Pinpoint the cell where the given text exists, returning its [x, y] midpoint coordinate. 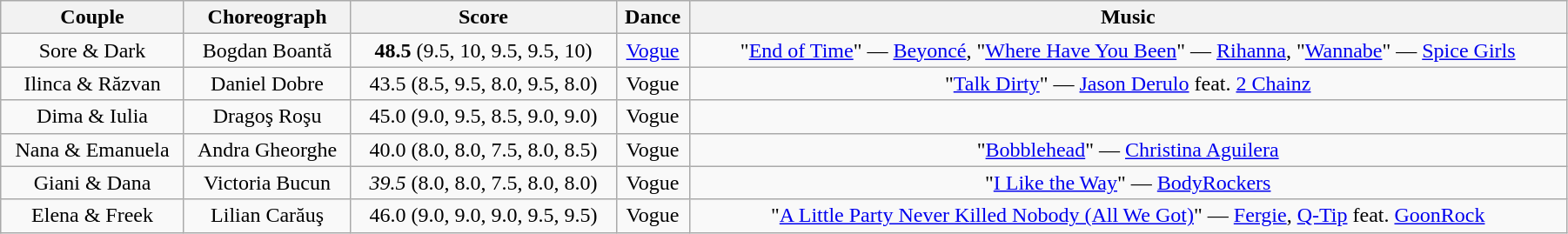
48.5 (9.5, 10, 9.5, 9.5, 10) [484, 50]
Victoria Bucun [266, 183]
46.0 (9.0, 9.0, 9.0, 9.5, 9.5) [484, 216]
Music [1128, 17]
Andra Gheorghe [266, 150]
"A Little Party Never Killed Nobody (All We Got)" — Fergie, Q-Tip feat. GoonRock [1128, 216]
Dragoş Roşu [266, 117]
Nana & Emanuela [92, 150]
Sore & Dark [92, 50]
"Talk Dirty" — Jason Derulo feat. 2 Chainz [1128, 84]
40.0 (8.0, 8.0, 7.5, 8.0, 8.5) [484, 150]
"End of Time" — Beyoncé, "Where Have You Been" — Rihanna, "Wannabe" — Spice Girls [1128, 50]
Choreograph [266, 17]
Elena & Freek [92, 216]
"Bobblehead" — Christina Aguilera [1128, 150]
Ilinca & Răzvan [92, 84]
43.5 (8.5, 9.5, 8.0, 9.5, 8.0) [484, 84]
Couple [92, 17]
Dima & Iulia [92, 117]
Score [484, 17]
Bogdan Boantă [266, 50]
Dance [653, 17]
39.5 (8.0, 8.0, 7.5, 8.0, 8.0) [484, 183]
Giani & Dana [92, 183]
Daniel Dobre [266, 84]
Lilian Carăuş [266, 216]
45.0 (9.0, 9.5, 8.5, 9.0, 9.0) [484, 117]
"I Like the Way" — BodyRockers [1128, 183]
